Output the (X, Y) coordinate of the center of the cell containing the given text.  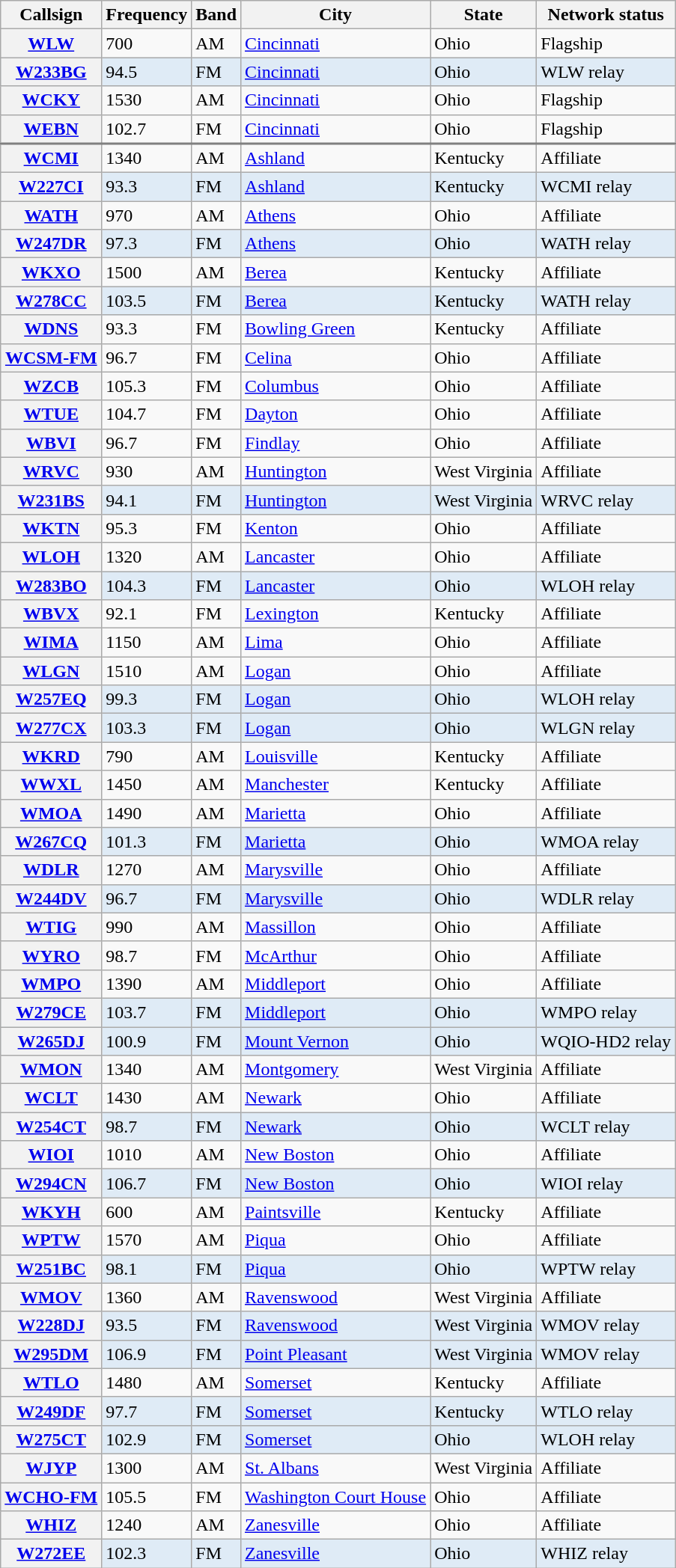
W277CX (51, 728)
W257EQ (51, 699)
W247DR (51, 244)
WCMI relay (606, 187)
WMOA relay (606, 842)
102.3 (147, 1554)
WCSM-FM (51, 358)
103.7 (147, 1012)
1480 (147, 1382)
WTIG (51, 927)
Findlay (335, 443)
WKTN (51, 528)
W231BS (51, 500)
102.7 (147, 129)
WKRD (51, 756)
W278CC (51, 301)
WMOA (51, 813)
WMOV (51, 1297)
1270 (147, 870)
W227CI (51, 187)
W295DM (51, 1354)
WLW relay (606, 72)
WMON (51, 1070)
WMPO relay (606, 1012)
700 (147, 43)
WDNS (51, 329)
Dayton (335, 414)
W265DJ (51, 1041)
WRVC (51, 471)
City (335, 15)
WLGN relay (606, 728)
Kenton (335, 528)
94.1 (147, 500)
WCMI (51, 159)
94.5 (147, 72)
1390 (147, 984)
1150 (147, 643)
WEBN (51, 129)
WZCB (51, 386)
WIOI relay (606, 1183)
105.5 (147, 1497)
990 (147, 927)
W294CN (51, 1183)
99.3 (147, 699)
92.1 (147, 614)
106.7 (147, 1183)
Lima (335, 643)
1240 (147, 1525)
WCKY (51, 100)
W251BC (51, 1269)
Point Pleasant (335, 1354)
970 (147, 215)
Callsign (51, 15)
930 (147, 471)
105.3 (147, 386)
WBVI (51, 443)
WLOH (51, 557)
Network status (606, 15)
104.3 (147, 586)
1490 (147, 813)
WIOI (51, 1155)
WKYH (51, 1212)
WCLT (51, 1098)
WKXO (51, 272)
100.9 (147, 1041)
106.9 (147, 1354)
WCLT relay (606, 1127)
WHIZ relay (606, 1554)
WQIO-HD2 relay (606, 1041)
W228DJ (51, 1326)
W272EE (51, 1554)
W275CT (51, 1439)
WLW (51, 43)
WPTW (51, 1240)
WIMA (51, 643)
97.3 (147, 244)
WATH (51, 215)
Bowling Green (335, 329)
1300 (147, 1468)
102.9 (147, 1439)
790 (147, 756)
97.7 (147, 1411)
W249DF (51, 1411)
101.3 (147, 842)
St. Albans (335, 1468)
McArthur (335, 955)
1530 (147, 100)
103.3 (147, 728)
1010 (147, 1155)
1360 (147, 1297)
Lexington (335, 614)
Columbus (335, 386)
1430 (147, 1098)
Band (216, 15)
93.5 (147, 1326)
W279CE (51, 1012)
WTLO (51, 1382)
Washington Court House (335, 1497)
Paintsville (335, 1212)
95.3 (147, 528)
WLGN (51, 671)
103.5 (147, 301)
W283BO (51, 586)
WJYP (51, 1468)
1500 (147, 272)
1450 (147, 785)
WTUE (51, 414)
1320 (147, 557)
Frequency (147, 15)
Montgomery (335, 1070)
W267CQ (51, 842)
1570 (147, 1240)
Mount Vernon (335, 1041)
WDLR (51, 870)
WTLO relay (606, 1411)
State (484, 15)
WDLR relay (606, 898)
WHIZ (51, 1525)
W244DV (51, 898)
WMPO (51, 984)
W254CT (51, 1127)
Louisville (335, 756)
Manchester (335, 785)
WRVC relay (606, 500)
600 (147, 1212)
Celina (335, 358)
WWXL (51, 785)
Massillon (335, 927)
W233BG (51, 72)
WCHO-FM (51, 1497)
WBVX (51, 614)
104.7 (147, 414)
WPTW relay (606, 1269)
98.1 (147, 1269)
1510 (147, 671)
WYRO (51, 955)
